Provide the [x, y] coordinate of the cell's center where the given text is located.  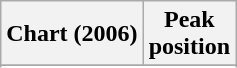
Chart (2006) [72, 34]
Peakposition [189, 34]
